Detect which cell encompasses the target text, then output its (x, y) center coordinate. 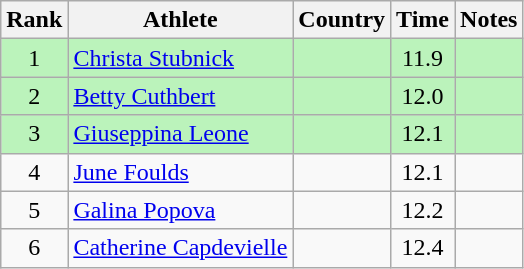
Christa Stubnick (180, 58)
1 (34, 58)
Betty Cuthbert (180, 96)
12.2 (423, 210)
Giuseppina Leone (180, 134)
6 (34, 248)
Notes (489, 20)
Rank (34, 20)
3 (34, 134)
12.4 (423, 248)
Catherine Capdevielle (180, 248)
4 (34, 172)
June Foulds (180, 172)
12.0 (423, 96)
Galina Popova (180, 210)
Athlete (180, 20)
Time (423, 20)
2 (34, 96)
11.9 (423, 58)
Country (342, 20)
5 (34, 210)
